Determine the [X, Y] coordinate at the center of the cell enclosing the given text.  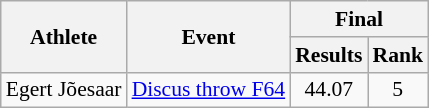
44.07 [328, 90]
Results [328, 55]
Athlete [64, 36]
Egert Jõesaar [64, 90]
Event [209, 36]
Discus throw F64 [209, 90]
5 [398, 90]
Rank [398, 55]
Final [359, 19]
